From the cell containing the given text, extract its center point as (X, Y) coordinate. 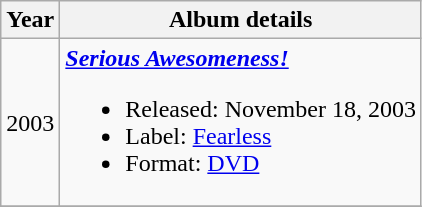
Year (30, 20)
Album details (241, 20)
Serious Awesomeness!Released: November 18, 2003Label: FearlessFormat: DVD (241, 122)
2003 (30, 122)
